Pinpoint the cell where the given text exists, returning its (x, y) midpoint coordinate. 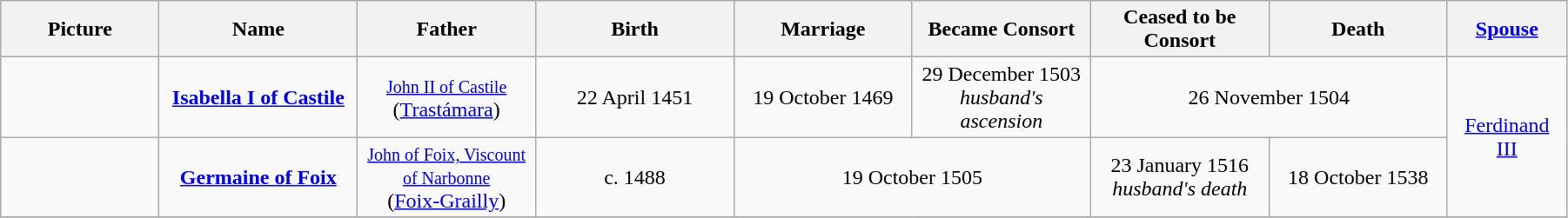
19 October 1469 (823, 97)
Spouse (1507, 30)
22 April 1451 (635, 97)
23 January 1516husband's death (1180, 177)
26 November 1504 (1269, 97)
Isabella I of Castile (258, 97)
John of Foix, Viscount of Narbonne (Foix-Grailly) (447, 177)
19 October 1505 (912, 177)
29 December 1503 husband's ascension (1001, 97)
Ceased to be Consort (1180, 30)
Father (447, 30)
Birth (635, 30)
Death (1357, 30)
Germaine of Foix (258, 177)
Picture (80, 30)
18 October 1538 (1357, 177)
John II of Castile (Trastámara) (447, 97)
Marriage (823, 30)
c. 1488 (635, 177)
Name (258, 30)
Became Consort (1001, 30)
Ferdinand III (1507, 137)
